Scan for the cell matching the given text and deliver its [x, y] coordinate at center. 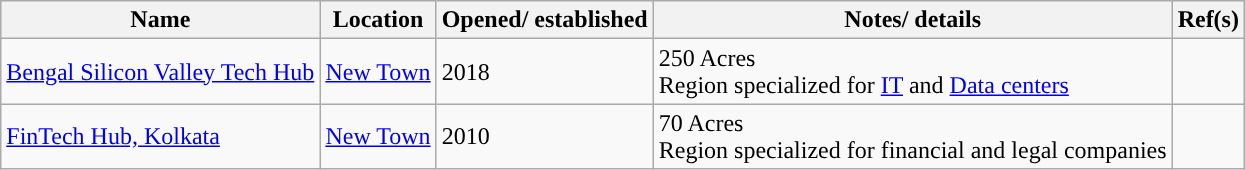
2018 [544, 72]
Bengal Silicon Valley Tech Hub [160, 72]
FinTech Hub, Kolkata [160, 136]
Location [378, 20]
Notes/ details [912, 20]
70 Acres Region specialized for financial and legal companies [912, 136]
2010 [544, 136]
250 Acres Region specialized for IT and Data centers [912, 72]
Opened/ established [544, 20]
Ref(s) [1208, 20]
Name [160, 20]
